Capture the cell that displays the provided text and extract its (X, Y) central coordinate. 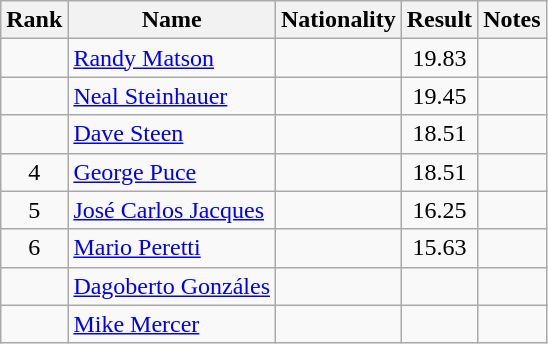
Rank (34, 20)
19.45 (439, 96)
Mario Peretti (172, 248)
Randy Matson (172, 58)
Result (439, 20)
Neal Steinhauer (172, 96)
Dagoberto Gonzáles (172, 286)
5 (34, 210)
José Carlos Jacques (172, 210)
Name (172, 20)
6 (34, 248)
Mike Mercer (172, 324)
15.63 (439, 248)
Dave Steen (172, 134)
4 (34, 172)
Nationality (339, 20)
16.25 (439, 210)
George Puce (172, 172)
Notes (512, 20)
19.83 (439, 58)
